Find where the given text appears and provide that cell's center as [x, y] coordinate. 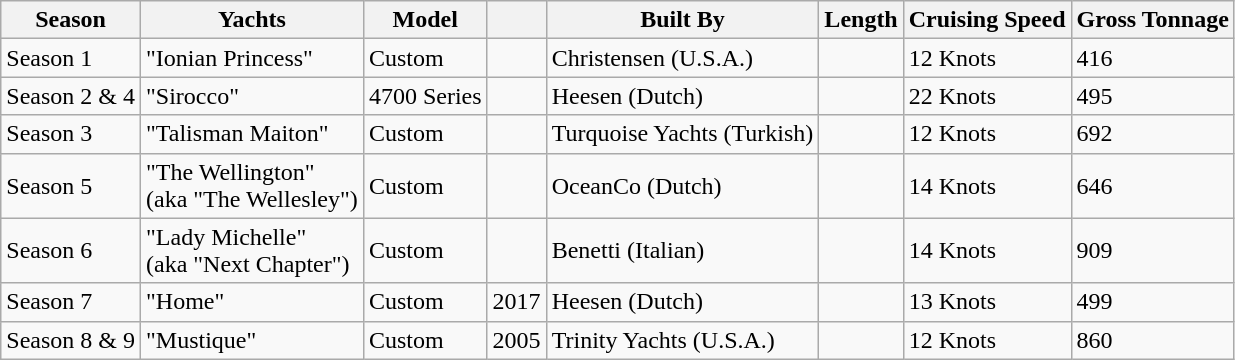
13 Knots [987, 302]
Model [425, 20]
Season 8 & 9 [71, 340]
909 [1152, 250]
646 [1152, 186]
692 [1152, 134]
"Mustique" [252, 340]
416 [1152, 58]
Length [861, 20]
Season [71, 20]
860 [1152, 340]
Benetti (Italian) [682, 250]
Season 1 [71, 58]
495 [1152, 96]
Built By [682, 20]
2017 [516, 302]
Season 6 [71, 250]
Season 3 [71, 134]
"Home" [252, 302]
Gross Tonnage [1152, 20]
OceanCo (Dutch) [682, 186]
"The Wellington"(aka "The Wellesley") [252, 186]
2005 [516, 340]
Season 2 & 4 [71, 96]
22 Knots [987, 96]
4700 Series [425, 96]
Season 5 [71, 186]
"Ionian Princess" [252, 58]
"Sirocco" [252, 96]
"Lady Michelle"(aka "Next Chapter") [252, 250]
Yachts [252, 20]
Season 7 [71, 302]
"Talisman Maiton" [252, 134]
Trinity Yachts (U.S.A.) [682, 340]
499 [1152, 302]
Cruising Speed [987, 20]
Turquoise Yachts (Turkish) [682, 134]
Christensen (U.S.A.) [682, 58]
